Determine the [X, Y] coordinate at the center of the cell enclosing the given text.  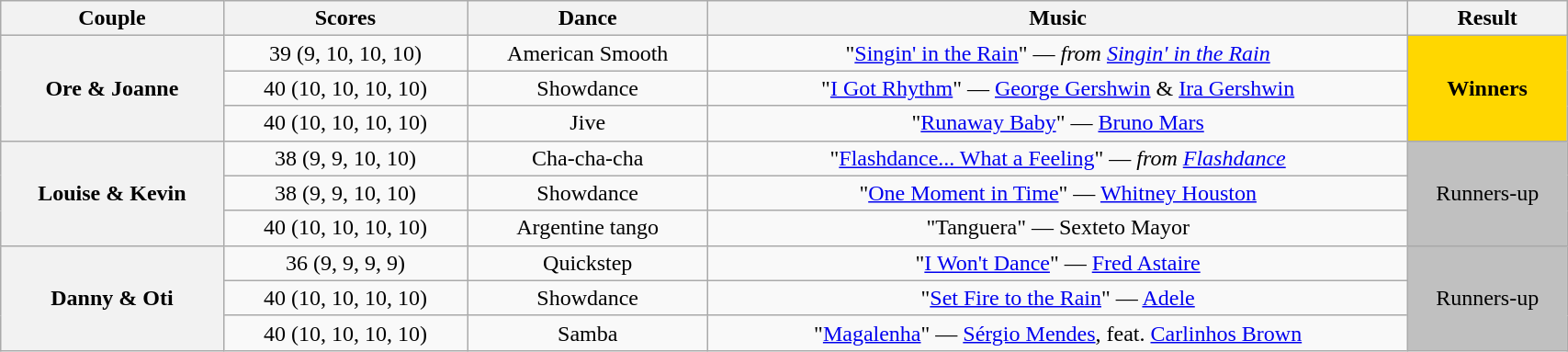
Couple [112, 18]
"Runaway Baby" — Bruno Mars [1058, 123]
Music [1058, 18]
Dance [588, 18]
American Smooth [588, 53]
"Singin' in the Rain" — from Singin' in the Rain [1058, 53]
"Magalenha" — Sérgio Mendes, feat. Carlinhos Brown [1058, 333]
Louise & Kevin [112, 193]
"Tanguera" — Sexteto Mayor [1058, 228]
"I Got Rhythm" — George Gershwin & Ira Gershwin [1058, 88]
"I Won't Dance" — Fred Astaire [1058, 263]
Argentine tango [588, 228]
Quickstep [588, 263]
"One Moment in Time" — Whitney Houston [1058, 193]
Scores [345, 18]
Ore & Joanne [112, 88]
39 (9, 10, 10, 10) [345, 53]
"Flashdance... What a Feeling" — from Flashdance [1058, 158]
Jive [588, 123]
Samba [588, 333]
Cha-cha-cha [588, 158]
Winners [1488, 88]
Result [1488, 18]
36 (9, 9, 9, 9) [345, 263]
Danny & Oti [112, 298]
"Set Fire to the Rain" — Adele [1058, 298]
